Output the [x, y] coordinate of the center of the cell containing the given text.  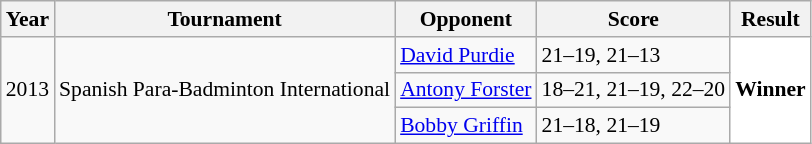
Winner [770, 90]
Score [634, 19]
Year [28, 19]
Result [770, 19]
21–18, 21–19 [634, 126]
Spanish Para-Badminton International [224, 90]
David Purdie [466, 55]
Bobby Griffin [466, 126]
21–19, 21–13 [634, 55]
Opponent [466, 19]
Tournament [224, 19]
Antony Forster [466, 90]
2013 [28, 90]
18–21, 21–19, 22–20 [634, 90]
